Capture the cell that displays the provided text and extract its [X, Y] central coordinate. 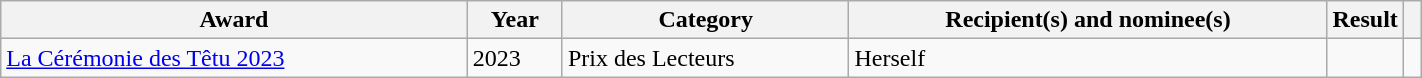
Herself [1088, 58]
La Cérémonie des Têtu 2023 [234, 58]
Recipient(s) and nominee(s) [1088, 20]
Award [234, 20]
Category [706, 20]
2023 [514, 58]
Result [1365, 20]
Prix des Lecteurs [706, 58]
Year [514, 20]
